From the cell containing the given text, extract its center point as (x, y) coordinate. 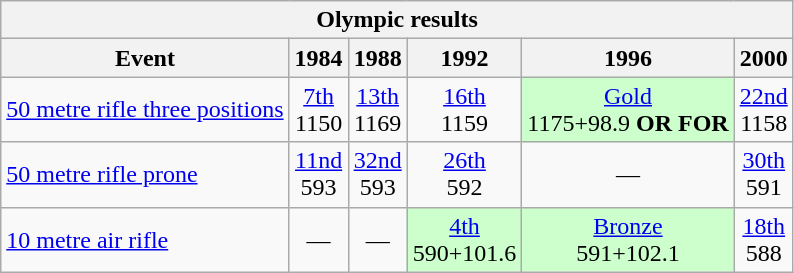
Bronze591+102.1 (628, 240)
2000 (764, 58)
26th592 (464, 174)
32nd593 (378, 174)
Olympic results (398, 20)
Gold1175+98.9 OR FOR (628, 110)
18th588 (764, 240)
50 metre rifle three positions (145, 110)
1988 (378, 58)
1984 (318, 58)
1992 (464, 58)
4th590+101.6 (464, 240)
13th1169 (378, 110)
1996 (628, 58)
50 metre rifle prone (145, 174)
16th1159 (464, 110)
10 metre air rifle (145, 240)
7th1150 (318, 110)
Event (145, 58)
11nd593 (318, 174)
22nd1158 (764, 110)
30th591 (764, 174)
